Identify which cell holds the provided text, then report its (x, y) central coordinate. 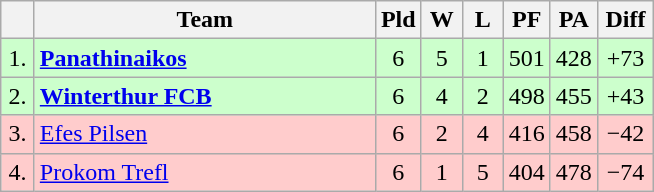
+73 (625, 58)
PF (526, 20)
−74 (625, 172)
4. (18, 172)
Pld (398, 20)
Prokom Trefl (204, 172)
PA (574, 20)
W (442, 20)
416 (526, 134)
Diff (625, 20)
−42 (625, 134)
2. (18, 96)
Panathinaikos (204, 58)
458 (574, 134)
428 (574, 58)
478 (574, 172)
1. (18, 58)
Efes Pilsen (204, 134)
3. (18, 134)
501 (526, 58)
455 (574, 96)
498 (526, 96)
Team (204, 20)
L (482, 20)
404 (526, 172)
+43 (625, 96)
Winterthur FCB (204, 96)
